Search for the cell housing the specified text and yield its (x, y) center coordinate. 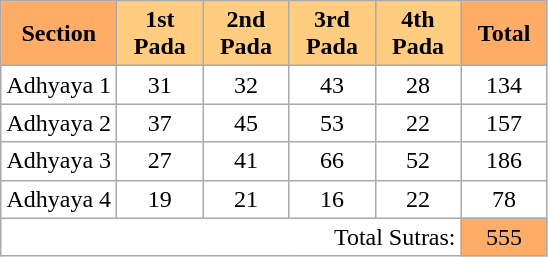
1st Pada (160, 34)
78 (504, 199)
Adhyaya 3 (59, 161)
134 (504, 85)
52 (418, 161)
28 (418, 85)
Adhyaya 2 (59, 123)
186 (504, 161)
Section (59, 34)
19 (160, 199)
Adhyaya 4 (59, 199)
41 (246, 161)
66 (332, 161)
4th Pada (418, 34)
16 (332, 199)
37 (160, 123)
27 (160, 161)
31 (160, 85)
2nd Pada (246, 34)
53 (332, 123)
3rd Pada (332, 34)
555 (504, 237)
157 (504, 123)
21 (246, 199)
43 (332, 85)
Total Sutras: (231, 237)
Total (504, 34)
45 (246, 123)
Adhyaya 1 (59, 85)
32 (246, 85)
